Find where the given text appears and provide that cell's center as [x, y] coordinate. 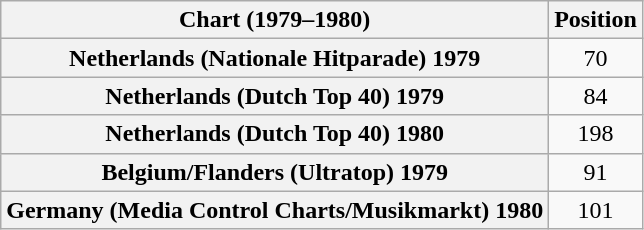
101 [596, 210]
Netherlands (Dutch Top 40) 1979 [275, 96]
Position [596, 20]
70 [596, 58]
Netherlands (Dutch Top 40) 1980 [275, 134]
Netherlands (Nationale Hitparade) 1979 [275, 58]
84 [596, 96]
Chart (1979–1980) [275, 20]
Germany (Media Control Charts/Musikmarkt) 1980 [275, 210]
198 [596, 134]
91 [596, 172]
Belgium/Flanders (Ultratop) 1979 [275, 172]
